From the cell containing the given text, extract its center point as (X, Y) coordinate. 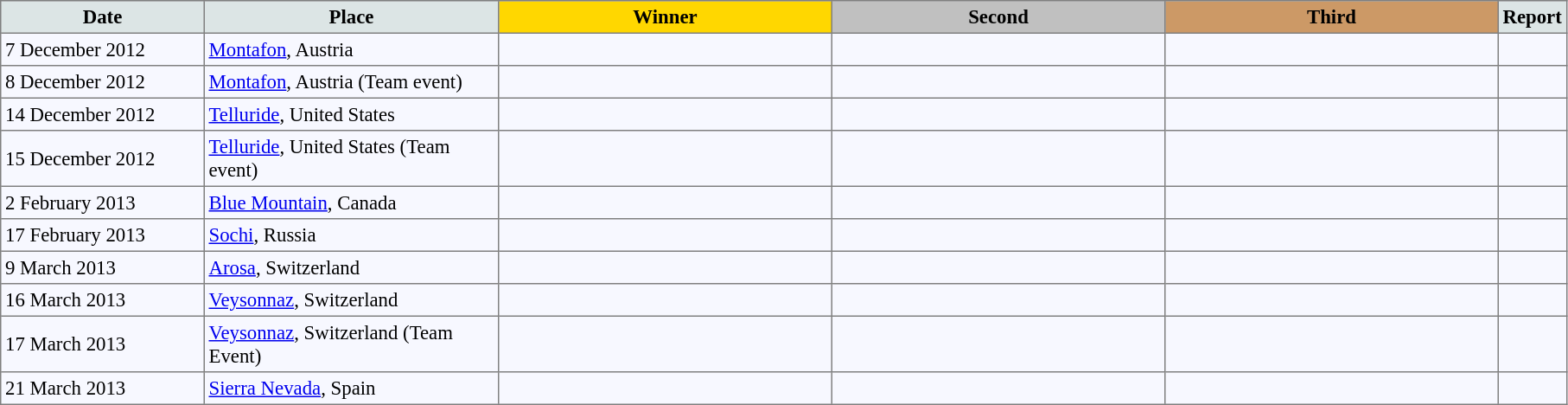
Date (103, 17)
14 December 2012 (103, 114)
Telluride, United States (Team event) (351, 158)
9 March 2013 (103, 267)
Veysonnaz, Switzerland (Team Event) (351, 344)
Montafon, Austria (Team event) (351, 82)
Report (1532, 17)
Blue Mountain, Canada (351, 202)
16 March 2013 (103, 300)
Sierra Nevada, Spain (351, 389)
Veysonnaz, Switzerland (351, 300)
17 February 2013 (103, 235)
Sochi, Russia (351, 235)
Telluride, United States (351, 114)
7 December 2012 (103, 49)
Second (998, 17)
21 March 2013 (103, 389)
2 February 2013 (103, 202)
Winner (666, 17)
Arosa, Switzerland (351, 267)
17 March 2013 (103, 344)
Third (1332, 17)
15 December 2012 (103, 158)
Montafon, Austria (351, 49)
Place (351, 17)
8 December 2012 (103, 82)
